Return [x, y] of the center of cell containing provided text 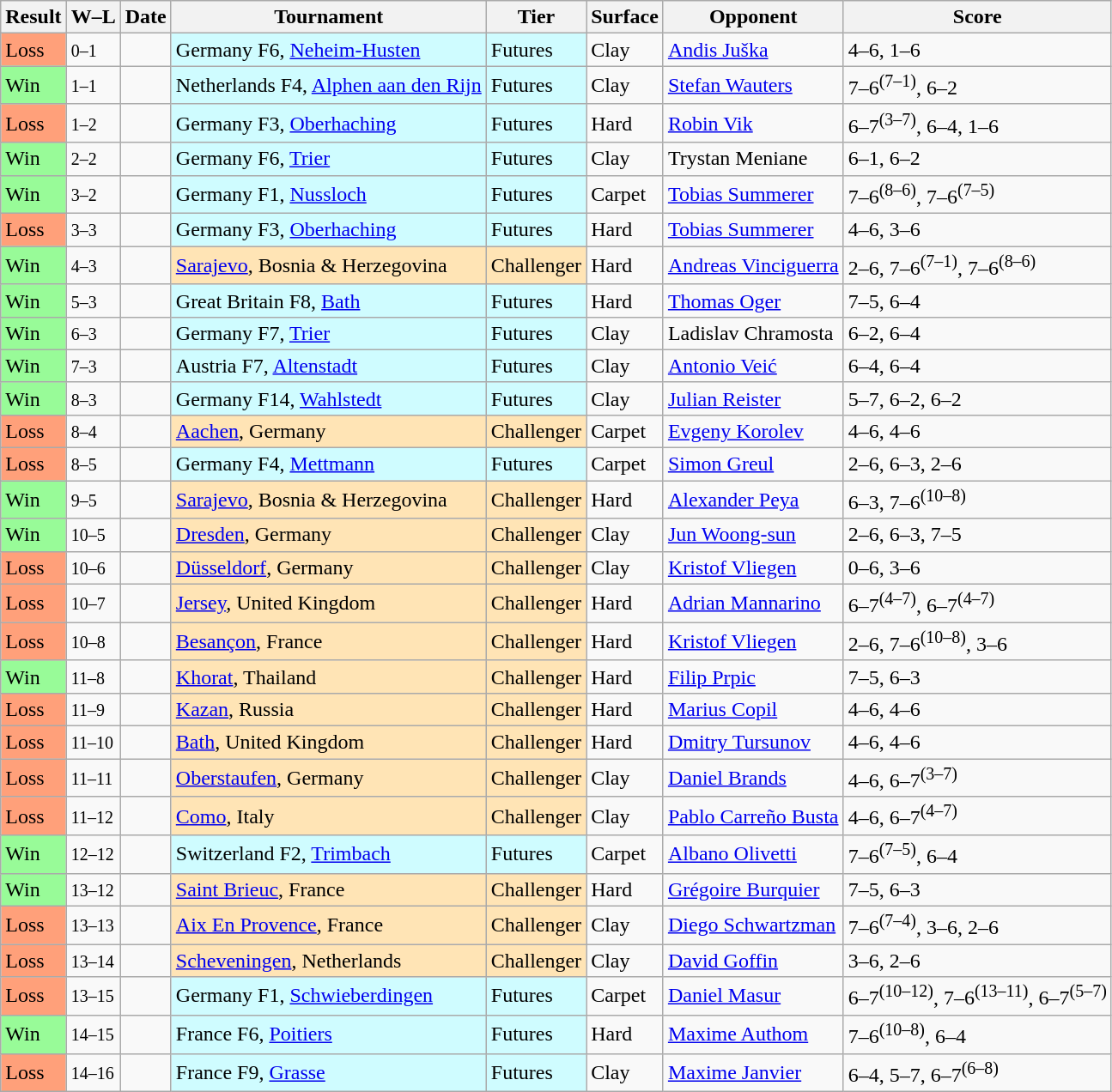
7–3 [93, 366]
6–2, 6–4 [977, 333]
2–6, 7–6(7–1), 7–6(8–6) [977, 266]
Switzerland F2, Trimbach [328, 855]
4–6, 3–6 [977, 230]
Khorat, Thailand [328, 676]
7–6(7–4), 3–6, 2–6 [977, 925]
8–5 [93, 464]
1–1 [93, 86]
6–4, 5–7, 6–7(6–8) [977, 1073]
France F6, Poitiers [328, 1034]
6–1, 6–2 [977, 159]
6–3 [93, 333]
Ladislav Chramosta [753, 333]
Pablo Carreño Busta [753, 816]
7–6(8–6), 7–6(7–5) [977, 194]
Germany F1, Schwieberdingen [328, 996]
Germany F7, Trier [328, 333]
8–4 [93, 431]
Aachen, Germany [328, 431]
Surface [625, 17]
Dresden, Germany [328, 535]
Jun Woong-sun [753, 535]
14–16 [93, 1073]
Maxime Janvier [753, 1073]
Jersey, United Kingdom [328, 603]
6–3, 7–6(10–8) [977, 500]
Date [146, 17]
Netherlands F4, Alphen aan den Rijn [328, 86]
10–8 [93, 642]
4–6, 6–7(4–7) [977, 816]
Antonio Veić [753, 366]
Austria F7, Altenstadt [328, 366]
6–7(3–7), 6–4, 1–6 [977, 124]
9–5 [93, 500]
Germany F1, Nussloch [328, 194]
6–4, 6–4 [977, 366]
Result [33, 17]
Great Britain F8, Bath [328, 300]
Scheveningen, Netherlands [328, 961]
11–10 [93, 743]
Germany F6, Neheim-Husten [328, 50]
11–9 [93, 709]
Score [977, 17]
13–14 [93, 961]
3–3 [93, 230]
10–7 [93, 603]
Tier [536, 17]
Germany F14, Wahlstedt [328, 398]
3–6, 2–6 [977, 961]
Maxime Authom [753, 1034]
5–7, 6–2, 6–2 [977, 398]
Andreas Vinciguerra [753, 266]
3–2 [93, 194]
Evgeny Korolev [753, 431]
10–5 [93, 535]
Como, Italy [328, 816]
Daniel Masur [753, 996]
Daniel Brands [753, 778]
5–3 [93, 300]
13–12 [93, 889]
Stefan Wauters [753, 86]
Germany F6, Trier [328, 159]
2–6, 6–3, 7–5 [977, 535]
10–6 [93, 567]
0–6, 3–6 [977, 567]
Grégoire Burquier [753, 889]
14–15 [93, 1034]
W–L [93, 17]
13–13 [93, 925]
13–15 [93, 996]
7–5, 6–4 [977, 300]
Alexander Peya [753, 500]
Marius Copil [753, 709]
2–2 [93, 159]
Simon Greul [753, 464]
Germany F4, Mettmann [328, 464]
11–12 [93, 816]
0–1 [93, 50]
Bath, United Kingdom [328, 743]
Thomas Oger [753, 300]
2–6, 6–3, 2–6 [977, 464]
2–6, 7–6(10–8), 3–6 [977, 642]
6–7(4–7), 6–7(4–7) [977, 603]
Julian Reister [753, 398]
Diego Schwartzman [753, 925]
12–12 [93, 855]
7–6(7–5), 6–4 [977, 855]
Robin Vik [753, 124]
Dmitry Tursunov [753, 743]
Besançon, France [328, 642]
1–2 [93, 124]
Düsseldorf, Germany [328, 567]
Adrian Mannarino [753, 603]
4–3 [93, 266]
11–11 [93, 778]
7–6(7–1), 6–2 [977, 86]
8–3 [93, 398]
David Goffin [753, 961]
Opponent [753, 17]
Albano Olivetti [753, 855]
Aix En Provence, France [328, 925]
Andis Juška [753, 50]
Kazan, Russia [328, 709]
11–8 [93, 676]
France F9, Grasse [328, 1073]
4–6, 6–7(3–7) [977, 778]
7–6(10–8), 6–4 [977, 1034]
4–6, 1–6 [977, 50]
Filip Prpic [753, 676]
Saint Brieuc, France [328, 889]
6–7(10–12), 7–6(13–11), 6–7(5–7) [977, 996]
Tournament [328, 17]
Trystan Meniane [753, 159]
Oberstaufen, Germany [328, 778]
